For the text-containing cell, return its midpoint in [X, Y] coordinate format. 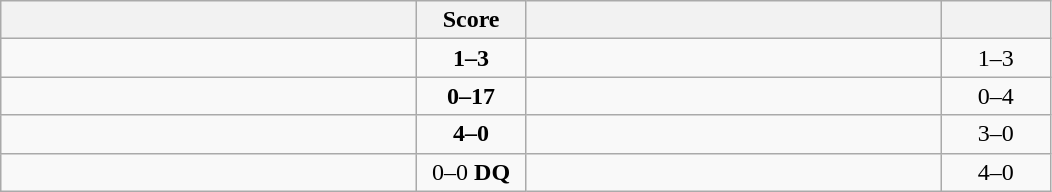
0–4 [996, 96]
Score [472, 20]
0–0 DQ [472, 172]
3–0 [996, 134]
0–17 [472, 96]
